Pinpoint the cell where the given text exists, returning its [x, y] midpoint coordinate. 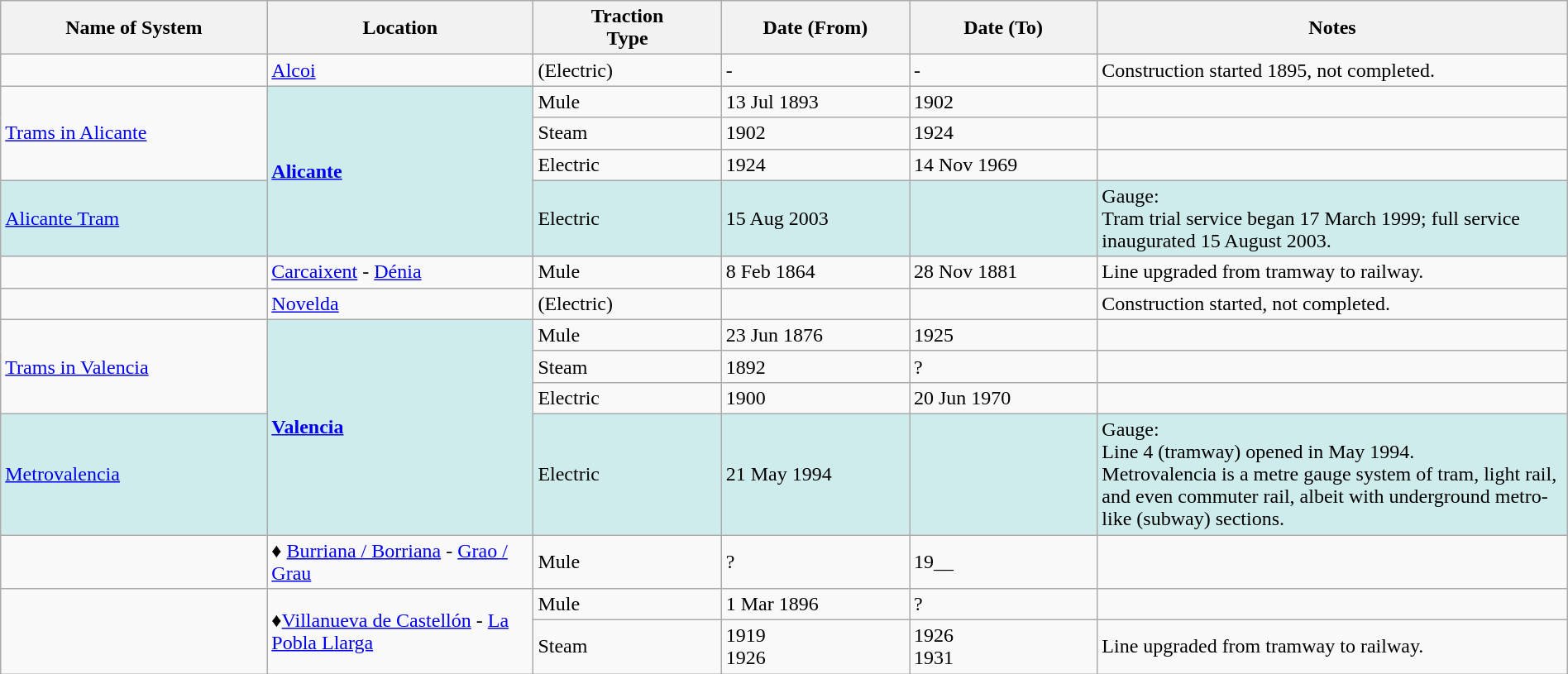
Location [400, 28]
Gauge: Tram trial service began 17 March 1999; full service inaugurated 15 August 2003. [1332, 218]
Construction started, not completed. [1332, 304]
15 Aug 2003 [815, 218]
23 Jun 1876 [815, 335]
19191926 [815, 647]
Alicante [400, 171]
8 Feb 1864 [815, 272]
Name of System [134, 28]
1900 [815, 398]
Trams in Valencia [134, 366]
Trams in Alicante [134, 133]
13 Jul 1893 [815, 102]
Alcoi [400, 70]
1892 [815, 366]
♦ Burriana / Borriana - Grao / Grau [400, 561]
19__ [1004, 561]
Carcaixent - Dénia [400, 272]
Construction started 1895, not completed. [1332, 70]
Novelda [400, 304]
Alicante Tram [134, 218]
Metrovalencia [134, 474]
1925 [1004, 335]
28 Nov 1881 [1004, 272]
Date (To) [1004, 28]
1 Mar 1896 [815, 605]
Notes [1332, 28]
19261931 [1004, 647]
TractionType [627, 28]
20 Jun 1970 [1004, 398]
Date (From) [815, 28]
21 May 1994 [815, 474]
Valencia [400, 427]
♦Villanueva de Castellón - La Pobla Llarga [400, 632]
14 Nov 1969 [1004, 165]
